Search for the cell housing the specified text and yield its [X, Y] center coordinate. 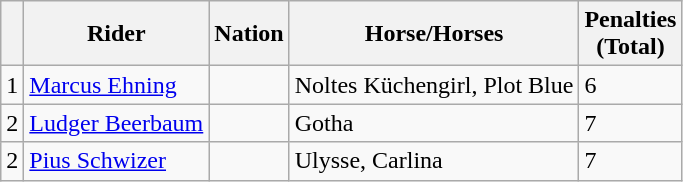
Marcus Ehning [116, 85]
Gotha [434, 123]
Ludger Beerbaum [116, 123]
Ulysse, Carlina [434, 161]
Penalties(Total) [630, 34]
Rider [116, 34]
Nation [249, 34]
Horse/Horses [434, 34]
Pius Schwizer [116, 161]
Noltes Küchengirl, Plot Blue [434, 85]
6 [630, 85]
1 [12, 85]
